Determine the [X, Y] coordinate at the center of the cell enclosing the given text.  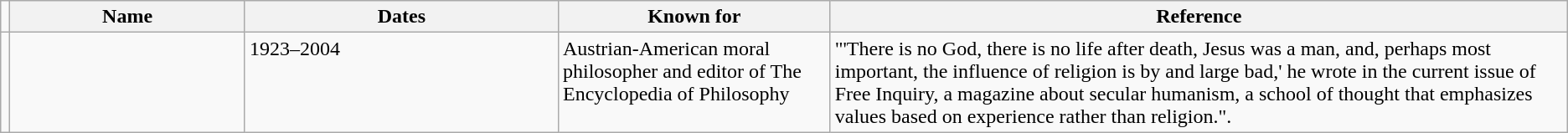
Austrian-American moral philosopher and editor of The Encyclopedia of Philosophy [694, 82]
1923–2004 [401, 82]
Dates [401, 17]
Reference [1199, 17]
Name [127, 17]
Known for [694, 17]
